Search for the cell housing the specified text and yield its (X, Y) center coordinate. 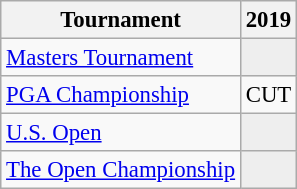
The Open Championship (121, 170)
CUT (268, 95)
PGA Championship (121, 95)
Masters Tournament (121, 58)
2019 (268, 20)
Tournament (121, 20)
U.S. Open (121, 133)
